Output the (X, Y) coordinate of the center of the cell containing the given text.  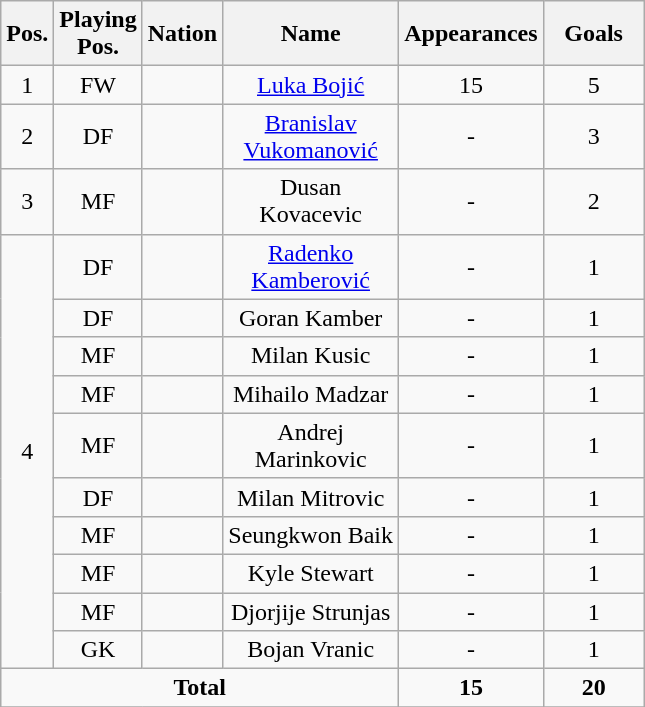
Name (311, 34)
Playing Pos. (98, 34)
Goals (594, 34)
Andrej Marinkovic (311, 446)
Milan Mitrovic (311, 497)
GK (98, 650)
Radenko Kamberović (311, 266)
4 (28, 452)
Appearances (471, 34)
Kyle Stewart (311, 573)
5 (594, 85)
Seungkwon Baik (311, 535)
Goran Kamber (311, 318)
FW (98, 85)
Dusan Kovacevic (311, 202)
Mihailo Madzar (311, 394)
Branislav Vukomanović (311, 136)
Luka Bojić (311, 85)
Bojan Vranic (311, 650)
Total (200, 688)
Milan Kusic (311, 356)
Djorjije Strunjas (311, 611)
20 (594, 688)
Nation (182, 34)
Pos. (28, 34)
